Detect which cell encompasses the target text, then output its (X, Y) center coordinate. 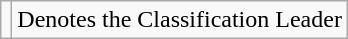
Denotes the Classification Leader (180, 20)
